From the cell containing the given text, extract its center point as [x, y] coordinate. 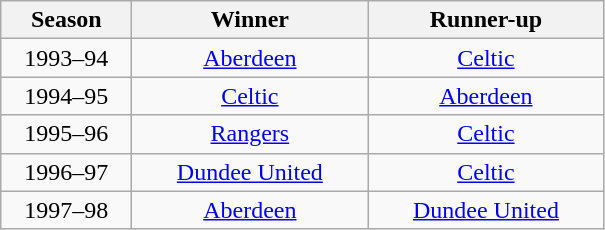
Winner [250, 20]
1995–96 [66, 134]
Runner-up [486, 20]
Rangers [250, 134]
1996–97 [66, 172]
1997–98 [66, 210]
Season [66, 20]
1994–95 [66, 96]
1993–94 [66, 58]
